Locate the cell with the specified text and output its (X, Y) center coordinate. 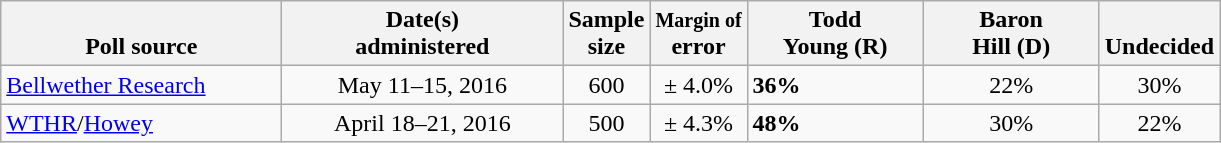
± 4.0% (698, 85)
36% (835, 85)
ToddYoung (R) (835, 34)
Undecided (1159, 34)
48% (835, 123)
Poll source (142, 34)
Margin oferror (698, 34)
600 (606, 85)
WTHR/Howey (142, 123)
Bellwether Research (142, 85)
Date(s)administered (422, 34)
May 11–15, 2016 (422, 85)
BaronHill (D) (1011, 34)
Samplesize (606, 34)
± 4.3% (698, 123)
500 (606, 123)
April 18–21, 2016 (422, 123)
